Determine the [X, Y] coordinate at the center of the cell enclosing the given text.  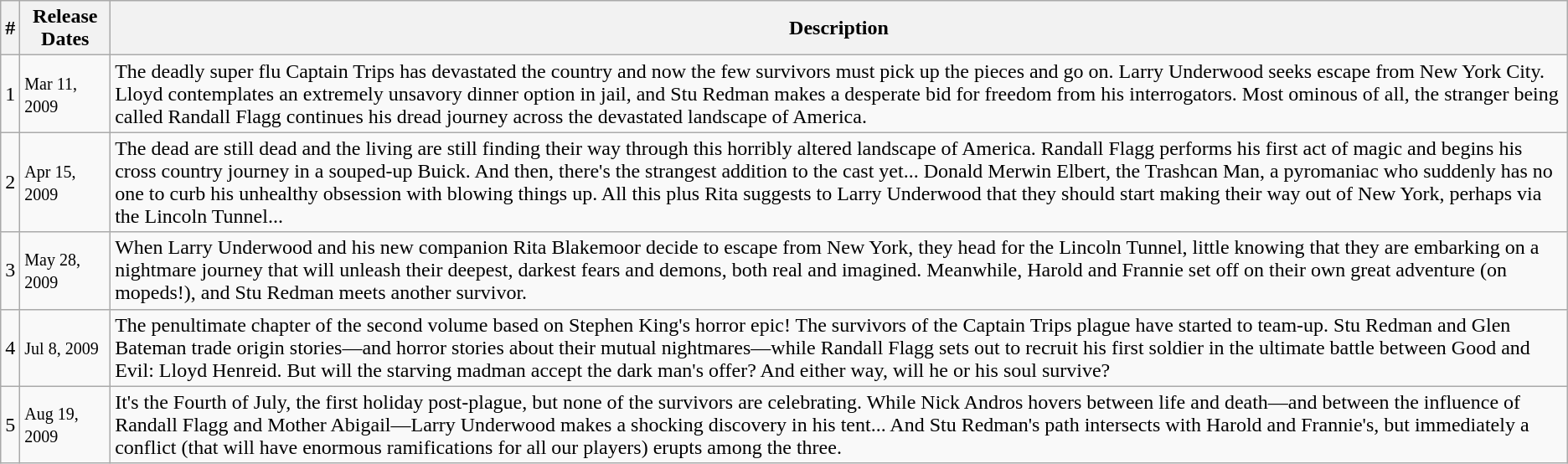
Aug 19, 2009 [65, 425]
Apr 15, 2009 [65, 183]
Jul 8, 2009 [65, 348]
Description [839, 28]
1 [10, 94]
5 [10, 425]
May 28, 2009 [65, 271]
2 [10, 183]
Mar 11, 2009 [65, 94]
Release Dates [65, 28]
4 [10, 348]
# [10, 28]
3 [10, 271]
